Find where the given text appears and provide that cell's center as [x, y] coordinate. 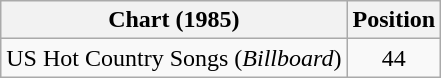
Chart (1985) [174, 20]
44 [394, 58]
Position [394, 20]
US Hot Country Songs (Billboard) [174, 58]
